Scan for the cell matching the given text and deliver its (x, y) coordinate at center. 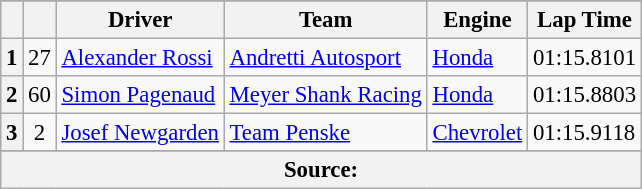
Simon Pagenaud (140, 95)
Alexander Rossi (140, 58)
Andretti Autosport (326, 58)
1 (12, 58)
Team Penske (326, 133)
Meyer Shank Racing (326, 95)
Lap Time (585, 20)
Chevrolet (477, 133)
3 (12, 133)
01:15.9118 (585, 133)
01:15.8101 (585, 58)
27 (40, 58)
Source: (322, 170)
01:15.8803 (585, 95)
Team (326, 20)
Josef Newgarden (140, 133)
Driver (140, 20)
60 (40, 95)
Engine (477, 20)
